Identify which cell holds the provided text, then report its [x, y] central coordinate. 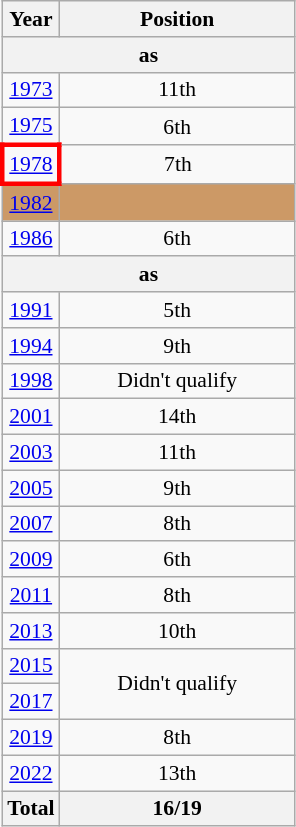
16/19 [178, 809]
1986 [30, 239]
1998 [30, 381]
2015 [30, 666]
2017 [30, 702]
1982 [30, 202]
Year [30, 19]
1975 [30, 126]
7th [178, 164]
14th [178, 417]
2007 [30, 524]
2001 [30, 417]
Position [178, 19]
1973 [30, 90]
2009 [30, 560]
10th [178, 631]
13th [178, 773]
2013 [30, 631]
2003 [30, 453]
1991 [30, 310]
2005 [30, 488]
2022 [30, 773]
2019 [30, 738]
1978 [30, 164]
5th [178, 310]
1994 [30, 346]
Total [30, 809]
2011 [30, 595]
